Output the (x, y) coordinate of the center of the cell containing the given text.  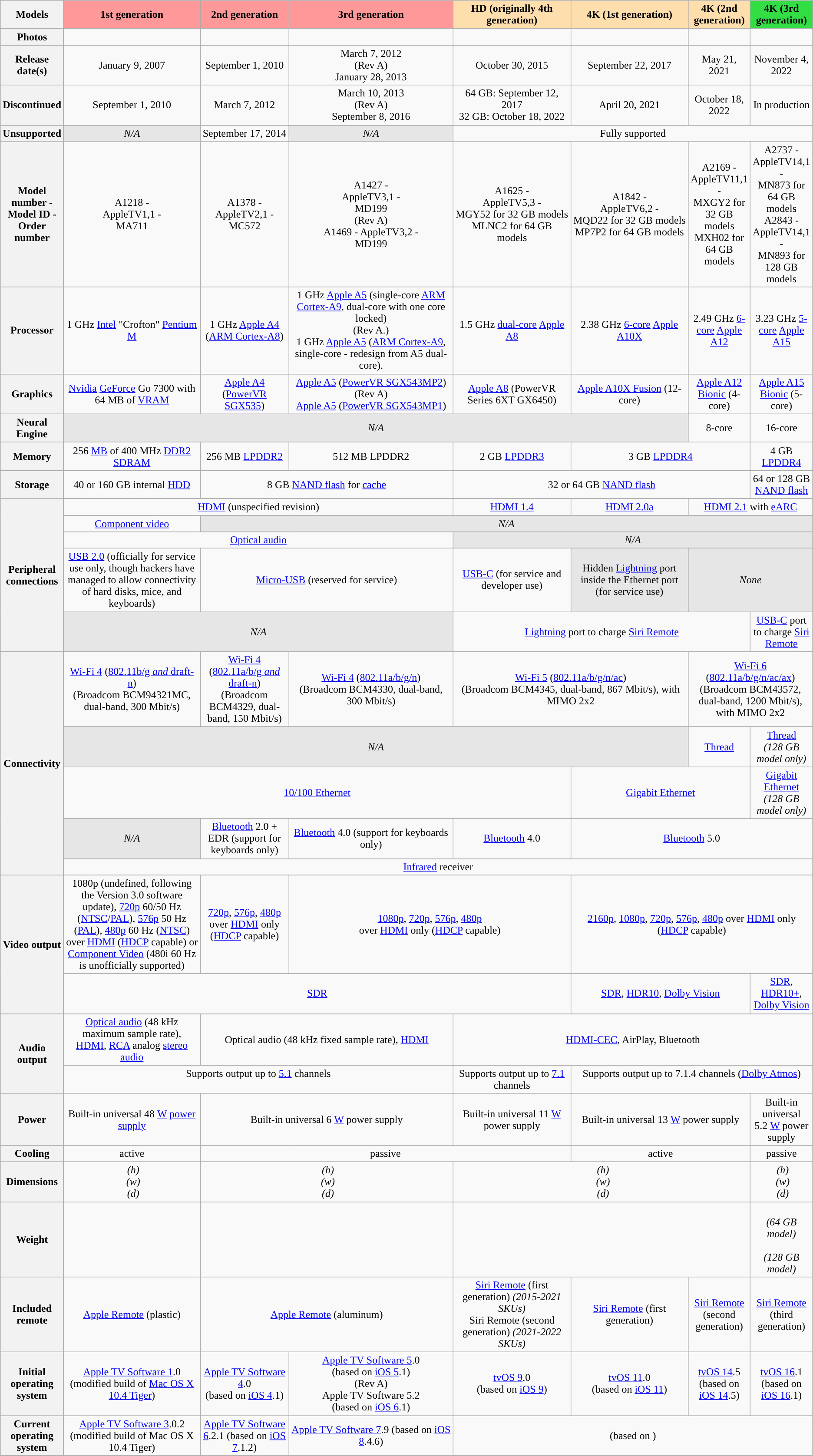
Bluetooth 4.0 (support for keyboards only) (371, 839)
Discontinued (32, 105)
2nd generation (245, 15)
(64 GB model)(128 GB model) (781, 1239)
Connectivity (32, 763)
Component video (132, 523)
USB-C port to charge Siri Remote (781, 632)
Built-in universal 11 W power supply (512, 1119)
2 GB LPDDR3 (512, 456)
Hidden Lightning port inside the Ethernet port (for service use) (630, 580)
Lightning port to charge Siri Remote (601, 632)
Optical audio (259, 540)
Supports output up to 5.1 channels (259, 1080)
3.23 GHz 5-core Apple A15 (781, 330)
2160p, 1080p, 720p, 576p, 480p over HDMI only (HDCP capable) (691, 924)
Wi-Fi 6 (802.11a/b/g/n/ac/ax)(Broadcom BCM43572, dual-band, 1200 Mbit/s), with MIMO 2x2 (750, 690)
Apple Remote (plastic) (132, 1315)
Bluetooth 4.0 (512, 839)
1st generation (132, 15)
Wi-Fi 4 (802.11a/b/g and draft-n)(Broadcom BCM4329, dual-band, 150 Mbit/s) (245, 690)
March 7, 2012(Rev A)January 28, 2013 (371, 65)
USB 2.0 (officially for service use only, though hackers have managed to allow connectivity of hard disks, mice, and keyboards) (132, 580)
Apple A15 Bionic (5-core) (781, 394)
HDMI 1.4 (512, 507)
Apple TV Software 6.2.1 (based on iOS 7.1.2) (245, 1436)
Apple A10X Fusion (12-core) (630, 394)
Wi-Fi 4 (802.11a/b/g/n)(Broadcom BCM4330, dual-band, 300 Mbit/s) (371, 690)
Video output (32, 944)
March 10, 2013(Rev A)September 8, 2016 (371, 105)
Neural Engine (32, 428)
256 MB LPDDR2 (245, 456)
3 GB LPDDR4 (660, 456)
A1842 - AppleTV6,2 - MQD22 for 32 GB models MP7P2 for 64 GB models (630, 215)
September 22, 2017 (630, 65)
Fully supported (633, 133)
A2737 - AppleTV14,1 - MN873 for 64 GB models A2843 - AppleTV14,1 - MN893 for 128 GB models (781, 215)
Apple A8 (PowerVR Series 6XT GX6450) (512, 394)
Apple A5 (PowerVR SGX543MP2)(Rev A)Apple A5 (PowerVR SGX543MP1) (371, 394)
SDR (317, 994)
Siri Remote (first generation) (630, 1315)
A1218 - AppleTV1,1 - MA711 (132, 215)
USB-C (for service and developer use) (512, 580)
Power (32, 1119)
Initial operating system (32, 1384)
Apple A4 (PowerVR SGX535) (245, 394)
Memory (32, 456)
Current operating system (32, 1436)
HD (originally 4th generation) (512, 15)
September 17, 2014 (245, 133)
256 MB of 400 MHz DDR2 SDRAM (132, 456)
Wi-Fi 4 (802.11b/g and draft-n)(Broadcom BCM94321MC, dual-band, 300 Mbit/s) (132, 690)
HDMI (unspecified revision) (259, 507)
Siri Remote (first generation) (2015-2021 SKUs)Siri Remote (second generation) (2021-2022 SKUs) (512, 1315)
720p, 576p, 480pover HDMI only (HDCP capable) (245, 924)
Apple A12 Bionic (4-core) (719, 394)
A1427 - AppleTV3,1 - MD199 (Rev A) A1469 - AppleTV3,2 - MD199 (371, 215)
Release date(s) (32, 65)
Gigabit Ethernet (660, 793)
Optical audio (48 kHz maximum sample rate), HDMI, RCA analog stereo audio (132, 1040)
tvOS 9.0(based on iOS 9) (512, 1384)
10/100 Ethernet (317, 793)
512 MB LPDDR2 (371, 456)
Thread (128 GB model only) (781, 747)
May 21, 2021 (719, 65)
1 GHz Apple A4 (ARM Cortex-A8) (245, 330)
Bluetooth 2.0 + EDR (support for keyboards only) (245, 839)
Cooling (32, 1153)
Built-in universal 48 W power supply (132, 1119)
1.5 GHz dual-core Apple A8 (512, 330)
Peripheral connections (32, 575)
tvOS 16.1(based on iOS 16.1) (781, 1384)
Apple TV Software 5.0(based on iOS 5.1)(Rev A)Apple TV Software 5.2(based on iOS 6.1) (371, 1384)
HDMI-CEC, AirPlay, Bluetooth (633, 1040)
In production (781, 105)
Models (32, 15)
tvOS 14.5(based on iOS 14.5) (719, 1384)
64 GB: September 12, 201732 GB: October 18, 2022 (512, 105)
SDR, HDR10+, Dolby Vision (781, 994)
64 or 128 GB NAND flash (781, 485)
Nvidia GeForce Go 7300 with 64 MB of VRAM (132, 394)
3rd generation (371, 15)
4 GB LPDDR4 (781, 456)
Optical audio (48 kHz fixed sample rate), HDMI (327, 1040)
Siri Remote (third generation) (781, 1315)
Weight (32, 1239)
April 20, 2021 (630, 105)
SDR, HDR10, Dolby Vision (660, 994)
Dimensions (32, 1182)
Built-in universal 6 W power supply (327, 1119)
November 4, 2022 (781, 65)
4K (1st generation) (630, 15)
A2169 - AppleTV11,1 - MXGY2 for 32 GB models MXH02 for 64 GB models (719, 215)
Infrared receiver (439, 867)
Supports output up to 7.1.4 channels (Dolby Atmos) (691, 1080)
8-core (719, 428)
40 or 160 GB internal HDD (132, 485)
Built-in universal 13 W power supply (660, 1119)
(based on ) (633, 1436)
Apple Remote (aluminum) (327, 1315)
1 GHz Intel "Crofton" Pentium M (132, 330)
Processor (32, 330)
Built-in universal 5.2 W power supply (781, 1119)
Apple TV Software 4.0(based on iOS 4.1) (245, 1384)
1080p, 720p, 576p, 480pover HDMI only (HDCP capable) (430, 924)
October 30, 2015 (512, 65)
Bluetooth 5.0 (691, 839)
Photos (32, 37)
16-core (781, 428)
Unsupported (32, 133)
4K (2nd generation) (719, 15)
Apple TV Software 7.9 (based on iOS 8.4.6) (371, 1436)
Graphics (32, 394)
Siri Remote (second generation) (719, 1315)
Wi-Fi 5 (802.11a/b/g/n/ac)(Broadcom BCM4345, dual-band, 867 Mbit/s), with MIMO 2x2 (571, 690)
Thread (719, 747)
Gigabit Ethernet (128 GB model only) (781, 793)
2.49 GHz 6-core Apple A12 (719, 330)
32 or 64 GB NAND flash (601, 485)
Model number - Model ID - Order number (32, 215)
October 18, 2022 (719, 105)
Storage (32, 485)
A1378 - AppleTV2,1 - MC572 (245, 215)
None (750, 580)
March 7, 2012 (245, 105)
4K (3rd generation) (781, 15)
A1625 - AppleTV5,3 - MGY52 for 32 GB models MLNC2 for 64 GB models (512, 215)
Included remote (32, 1315)
Supports output up to 7.1 channels (512, 1080)
HDMI 2.0a (630, 507)
January 9, 2007 (132, 65)
tvOS 11.0(based on iOS 11) (630, 1384)
HDMI 2.1 with eARC (750, 507)
Apple TV Software 1.0(modified build of Mac OS X 10.4 Tiger) (132, 1384)
8 GB NAND flash for cache (327, 485)
Audio output (32, 1053)
2.38 GHz 6-core Apple A10X (630, 330)
Micro-USB (reserved for service) (327, 580)
Apple TV Software 3.0.2 (modified build of Mac OS X 10.4 Tiger) (132, 1436)
